Extract the (x, y) coordinate from the center of the cell holding the provided text.  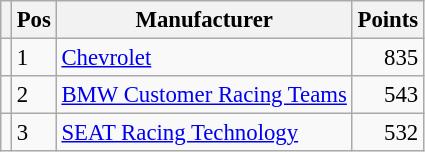
1 (34, 58)
532 (388, 133)
3 (34, 133)
Points (388, 20)
543 (388, 95)
Manufacturer (204, 20)
2 (34, 95)
835 (388, 58)
Chevrolet (204, 58)
Pos (34, 20)
SEAT Racing Technology (204, 133)
BMW Customer Racing Teams (204, 95)
